Identify which cell holds the provided text, then report its [x, y] central coordinate. 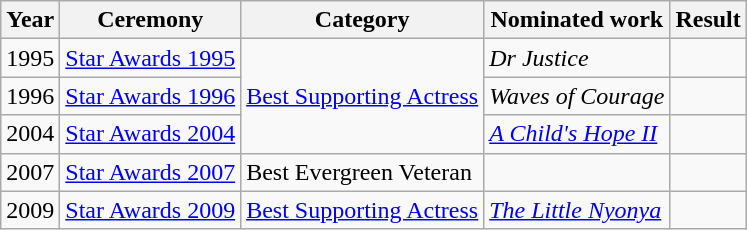
Best Evergreen Veteran [362, 172]
Star Awards 2004 [150, 134]
The Little Nyonya [577, 210]
1995 [30, 58]
Star Awards 2007 [150, 172]
Category [362, 20]
A Child's Hope II [577, 134]
Nominated work [577, 20]
Ceremony [150, 20]
2009 [30, 210]
Star Awards 2009 [150, 210]
1996 [30, 96]
Star Awards 1996 [150, 96]
Dr Justice [577, 58]
Result [708, 20]
2007 [30, 172]
Year [30, 20]
Waves of Courage [577, 96]
2004 [30, 134]
Star Awards 1995 [150, 58]
